Pinpoint the cell where the given text exists, returning its (X, Y) midpoint coordinate. 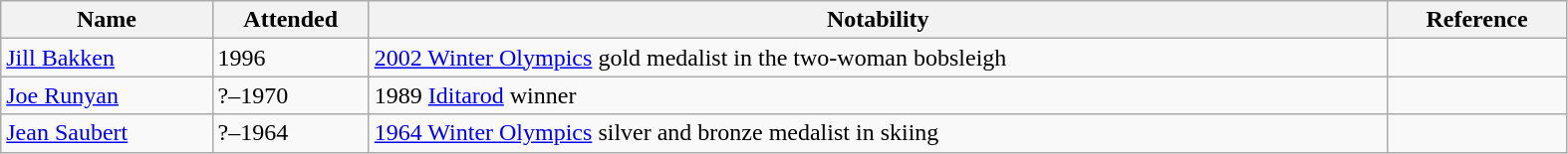
Notability (878, 20)
?–1964 (291, 133)
Attended (291, 20)
Name (107, 20)
1964 Winter Olympics silver and bronze medalist in skiing (878, 133)
Joe Runyan (107, 95)
Jean Saubert (107, 133)
2002 Winter Olympics gold medalist in the two-woman bobsleigh (878, 58)
1996 (291, 58)
?–1970 (291, 95)
Reference (1476, 20)
1989 Iditarod winner (878, 95)
Jill Bakken (107, 58)
